Identify which cell holds the provided text, then report its (x, y) central coordinate. 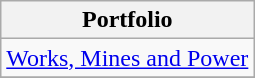
Portfolio (128, 20)
Works, Mines and Power (128, 58)
